Pinpoint the cell where the given text exists, returning its [x, y] midpoint coordinate. 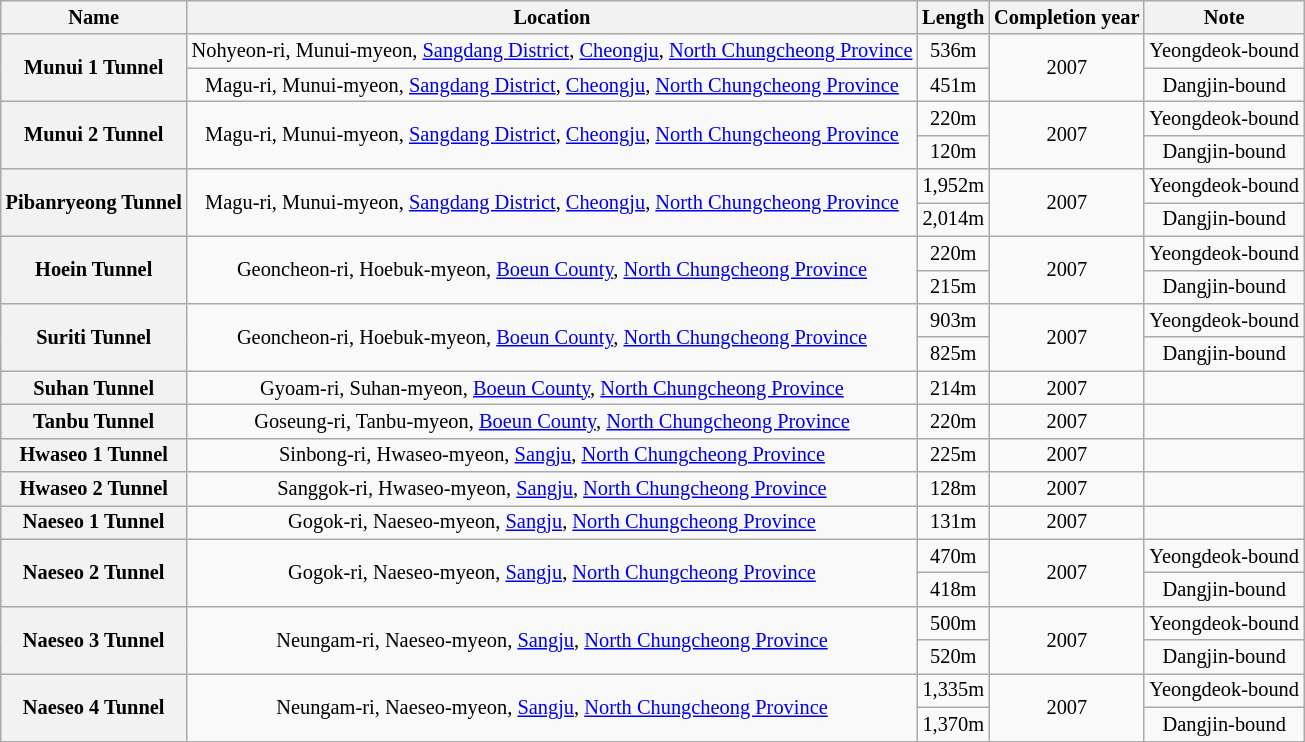
1,952m [953, 186]
Gyoam-ri, Suhan-myeon, Boeun County, North Chungcheong Province [552, 388]
451m [953, 85]
418m [953, 589]
Munui 2 Tunnel [94, 134]
Naeseo 1 Tunnel [94, 522]
225m [953, 455]
470m [953, 556]
131m [953, 522]
Sinbong-ri, Hwaseo-myeon, Sangju, North Chungcheong Province [552, 455]
Sanggok-ri, Hwaseo-myeon, Sangju, North Chungcheong Province [552, 489]
Naeseo 2 Tunnel [94, 572]
520m [953, 657]
Length [953, 17]
1,370m [953, 724]
Completion year [1066, 17]
500m [953, 623]
Hoein Tunnel [94, 270]
Goseung-ri, Tanbu-myeon, Boeun County, North Chungcheong Province [552, 421]
214m [953, 388]
Hwaseo 2 Tunnel [94, 489]
Name [94, 17]
Suriti Tunnel [94, 336]
Location [552, 17]
Naeseo 4 Tunnel [94, 706]
Pibanryeong Tunnel [94, 202]
Note [1224, 17]
Munui 1 Tunnel [94, 68]
903m [953, 320]
215m [953, 287]
Tanbu Tunnel [94, 421]
Naeseo 3 Tunnel [94, 640]
536m [953, 51]
1,335m [953, 690]
120m [953, 152]
Nohyeon-ri, Munui-myeon, Sangdang District, Cheongju, North Chungcheong Province [552, 51]
Suhan Tunnel [94, 388]
128m [953, 489]
825m [953, 354]
2,014m [953, 219]
Hwaseo 1 Tunnel [94, 455]
